For the text-containing cell, return its midpoint in (X, Y) coordinate format. 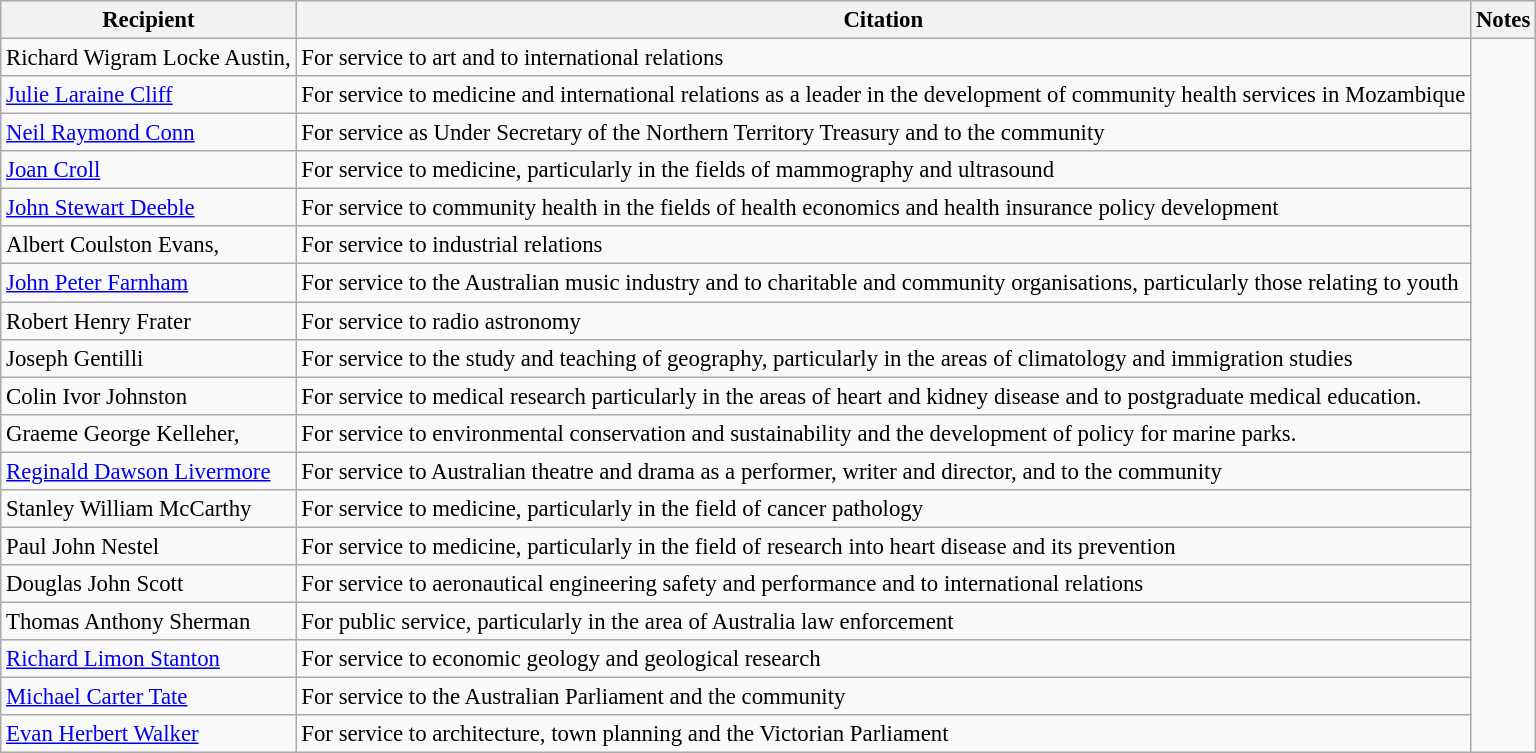
Robert Henry Frater (148, 321)
For service to medicine, particularly in the fields of mammography and ultrasound (884, 170)
Albert Coulston Evans, (148, 245)
Douglas John Scott (148, 584)
Richard Wigram Locke Austin, (148, 58)
For service to community health in the fields of health economics and health insurance policy development (884, 208)
Reginald Dawson Livermore (148, 471)
For service to Australian theatre and drama as a performer, writer and director, and to the community (884, 471)
Joseph Gentilli (148, 358)
Recipient (148, 20)
For service as Under Secretary of the Northern Territory Treasury and to the community (884, 133)
For service to art and to international relations (884, 58)
Julie Laraine Cliff (148, 95)
For service to medicine and international relations as a leader in the development of community health services in Mozambique (884, 95)
Stanley William McCarthy (148, 509)
For service to the Australian Parliament and the community (884, 697)
Paul John Nestel (148, 546)
Joan Croll (148, 170)
Notes (1504, 20)
For service to radio astronomy (884, 321)
For service to the Australian music industry and to charitable and community organisations, particularly those relating to youth (884, 283)
For service to industrial relations (884, 245)
For service to medical research particularly in the areas of heart and kidney disease and to postgraduate medical education. (884, 396)
Michael Carter Tate (148, 697)
For service to architecture, town planning and the Victorian Parliament (884, 734)
For public service, particularly in the area of Australia law enforcement (884, 621)
For service to medicine, particularly in the field of cancer pathology (884, 509)
For service to economic geology and geological research (884, 659)
For service to the study and teaching of geography, particularly in the areas of climatology and immigration studies (884, 358)
For service to aeronautical engineering safety and performance and to international relations (884, 584)
Citation (884, 20)
For service to medicine, particularly in the field of research into heart disease and its prevention (884, 546)
Neil Raymond Conn (148, 133)
Richard Limon Stanton (148, 659)
Graeme George Kelleher, (148, 433)
Colin Ivor Johnston (148, 396)
For service to environmental conservation and sustainability and the development of policy for marine parks. (884, 433)
John Peter Farnham (148, 283)
Thomas Anthony Sherman (148, 621)
Evan Herbert Walker (148, 734)
John Stewart Deeble (148, 208)
